Scan for the cell matching the given text and deliver its [x, y] coordinate at center. 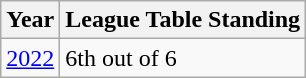
Year [30, 20]
2022 [30, 58]
League Table Standing [183, 20]
6th out of 6 [183, 58]
